Provide the [x, y] coordinate of the cell's center where the given text is located.  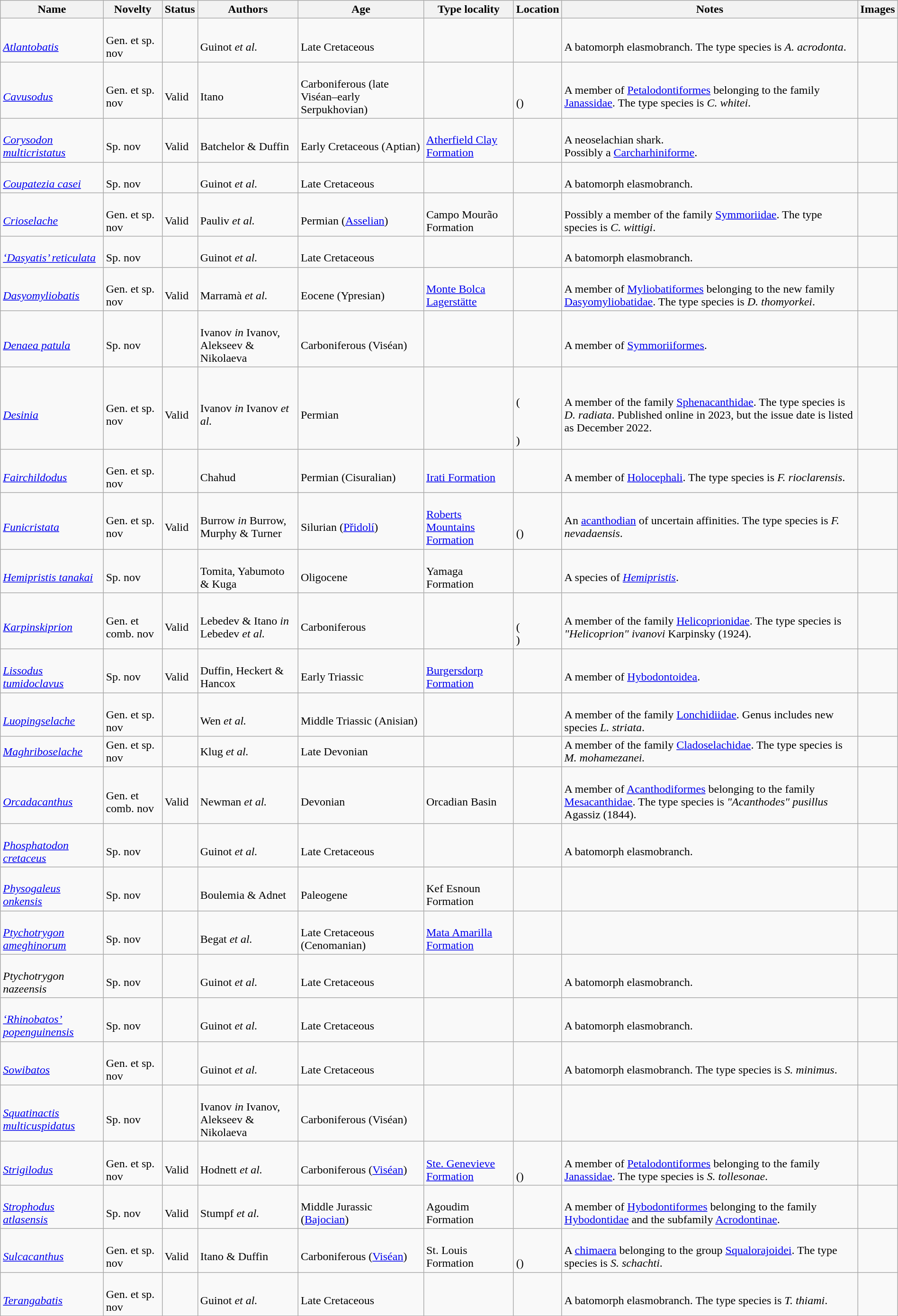
Terangabatis [52, 1294]
Ste. Genevieve Formation [468, 1163]
Hodnett et al. [248, 1163]
A member of Myliobatiformes belonging to the new family Dasyomyliobatidae. The type species is D. thomyorkei. [709, 289]
Notes [709, 9]
Late Devonian [361, 752]
Physogaleus onkensis [52, 889]
Funicristata [52, 521]
Sowibatos [52, 1063]
Carboniferous [361, 621]
Middle Jurassic (Bajocian) [361, 1207]
A batomorph elasmobranch. The type species is S. minimus. [709, 1063]
Monte Bolca Lagerstätte [468, 289]
St. Louis Formation [468, 1250]
A member of the family Helicoprionidae. The type species is "Helicoprion" ivanovi Karpinsky (1924). [709, 621]
Novelty [133, 9]
A species of Hemipristis. [709, 571]
A member of the family Cladoselachidae. The type species is M. mohamezanei. [709, 752]
Campo Mourão Formation [468, 215]
Denaea patula [52, 339]
Location [538, 9]
Yamaga Formation [468, 571]
Crioselache [52, 215]
Lebedev & Itano in Lebedev et al. [248, 621]
‘Rhinobatos’ popenguinensis [52, 1020]
A member of Acanthodiformes belonging to the family Mesacanthidae. The type species is "Acanthodes" pusillus Agassiz (1844). [709, 796]
Boulemia & Adnet [248, 889]
A chimaera belonging to the group Squalorajoidei. The type species is S. schachti. [709, 1250]
Late Cretaceous (Cenomanian) [361, 932]
Desinia [52, 408]
Status [180, 9]
Sulcacanthus [52, 1250]
Fairchildodus [52, 471]
Devonian [361, 796]
Pauliv et al. [248, 215]
Irati Formation [468, 471]
Eocene (Ypresian) [361, 289]
Corysodon multicristatus [52, 140]
Wen et al. [248, 715]
A member of Symmoriiformes. [709, 339]
Orcadacanthus [52, 796]
Cavusodus [52, 90]
A member of Hybodontiformes belonging to the family Hybodontidae and the subfamily Acrodontinae. [709, 1207]
Chahud [248, 471]
Begat et al. [248, 932]
Hemipristis tanakai [52, 571]
Atlantobatis [52, 40]
Strophodus atlasensis [52, 1207]
Itano [248, 90]
An acanthodian of uncertain affinities. The type species is F. nevadaensis. [709, 521]
Permian (Asselian) [361, 215]
A member of Holocephali. The type species is F. rioclarensis. [709, 471]
Permian (Cisuralian) [361, 471]
Images [878, 9]
Strigilodus [52, 1163]
Roberts Mountains Formation [468, 521]
Name [52, 9]
Maghriboselache [52, 752]
A member of Petalodontiformes belonging to the family Janassidae. The type species is C. whitei. [709, 90]
Agoudim Formation [468, 1207]
Paleogene [361, 889]
Marramà et al. [248, 289]
Itano & Duffin [248, 1250]
Squatinactis multicuspidatus [52, 1113]
Possibly a member of the family Symmoriidae. The type species is C. wittigi. [709, 215]
Dasyomyliobatis [52, 289]
A member of Hybodontoidea. [709, 671]
Karpinskiprion [52, 621]
Duffin, Heckert & Hancox [248, 671]
Burgersdorp Formation [468, 671]
Klug et al. [248, 752]
Permian [361, 408]
Tomita, Yabumoto & Kuga [248, 571]
Orcadian Basin [468, 796]
Burrow in Burrow, Murphy & Turner [248, 521]
Ivanov in Ivanov et al. [248, 408]
Atherfield Clay Formation [468, 140]
Early Triassic [361, 671]
Phosphatodon cretaceus [52, 845]
Luopingselache [52, 715]
Early Cretaceous (Aptian) [361, 140]
Ptychotrygon ameghinorum [52, 932]
Coupatezia casei [52, 177]
Type locality [468, 9]
Silurian (Přidolí) [361, 521]
Mata Amarilla Formation [468, 932]
Oligocene [361, 571]
Kef Esnoun Formation [468, 889]
Stumpf et al. [248, 1207]
Ptychotrygon nazeensis [52, 976]
A member of the family Lonchidiidae. Genus includes new species L. striata. [709, 715]
Newman et al. [248, 796]
A member of the family Sphenacanthidae. The type species is D. radiata. Published online in 2023, but the issue date is listed as December 2022. [709, 408]
Lissodus tumidoclavus [52, 671]
A neoselachian shark.Possibly a Carcharhiniforme. [709, 140]
Age [361, 9]
Carboniferous (late Viséan–early Serpukhovian) [361, 90]
Batchelor & Duffin [248, 140]
A batomorph elasmobranch. The type species is A. acrodonta. [709, 40]
A batomorph elasmobranch. The type species is T. thiami. [709, 1294]
Authors [248, 9]
‘Dasyatis’ reticulata [52, 252]
Middle Triassic (Anisian) [361, 715]
A member of Petalodontiformes belonging to the family Janassidae. The type species is S. tollesonae. [709, 1163]
